Determine the (x, y) coordinate at the center of the cell enclosing the given text.  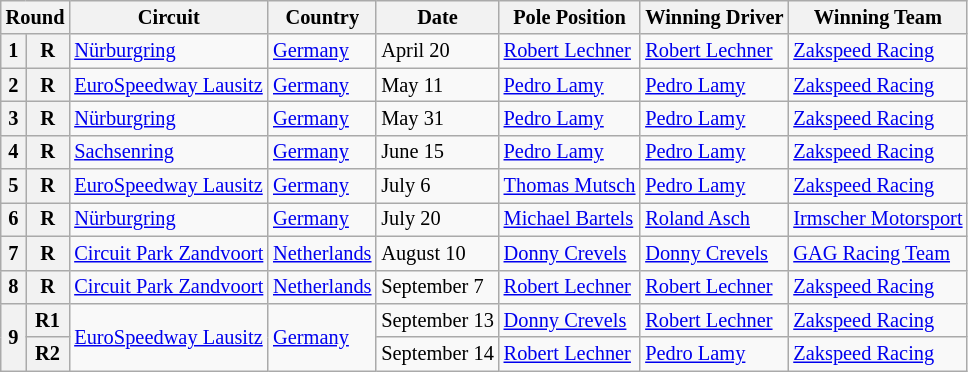
April 20 (437, 51)
Michael Bartels (570, 219)
Irmscher Motorsport (878, 219)
Winning Team (878, 17)
Pole Position (570, 17)
September 14 (437, 354)
Circuit (168, 17)
August 10 (437, 253)
Country (322, 17)
2 (14, 85)
Thomas Mutsch (570, 186)
Winning Driver (714, 17)
7 (14, 253)
R2 (48, 354)
8 (14, 287)
September 7 (437, 287)
4 (14, 152)
1 (14, 51)
9 (14, 336)
May 31 (437, 118)
Sachsenring (168, 152)
3 (14, 118)
5 (14, 186)
July 20 (437, 219)
Date (437, 17)
Round (36, 17)
Roland Asch (714, 219)
September 13 (437, 320)
R1 (48, 320)
June 15 (437, 152)
July 6 (437, 186)
6 (14, 219)
GAG Racing Team (878, 253)
May 11 (437, 85)
